Scan for the cell matching the given text and deliver its (x, y) coordinate at center. 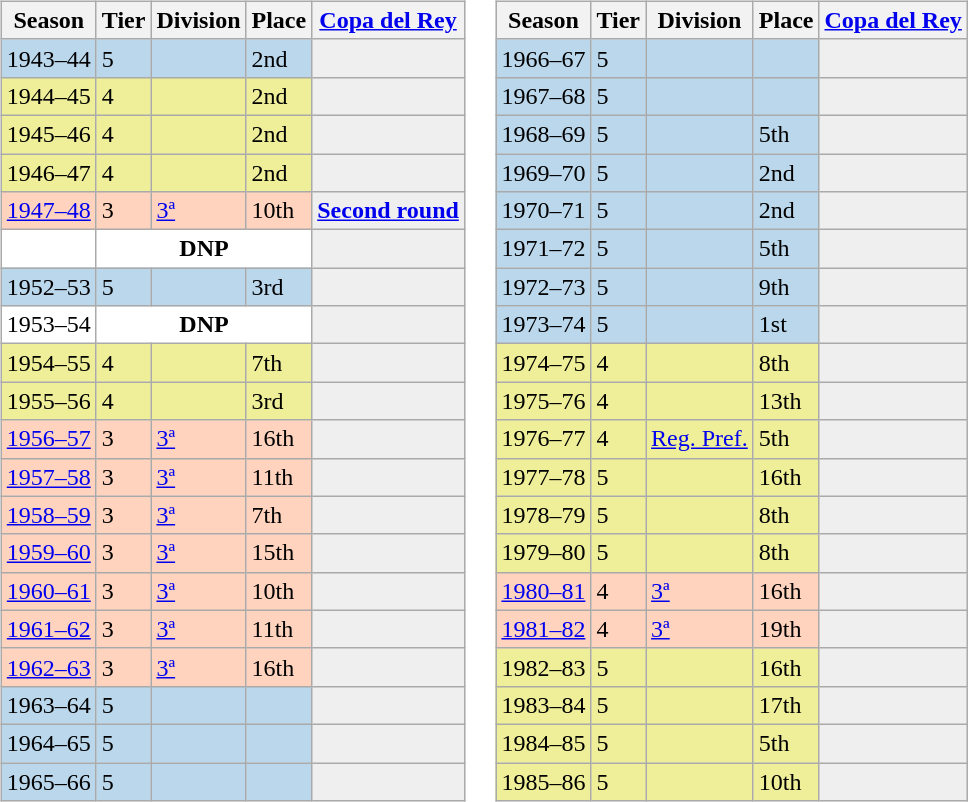
1954–55 (48, 363)
1977–78 (544, 477)
1983–84 (544, 705)
1967–68 (544, 96)
1944–45 (48, 96)
1984–85 (544, 743)
19th (786, 629)
Reg. Pref. (700, 439)
1978–79 (544, 515)
1st (786, 325)
Second round (388, 211)
1947–48 (48, 211)
1969–70 (544, 173)
17th (786, 705)
1943–44 (48, 58)
1966–67 (544, 58)
1981–82 (544, 629)
1953–54 (48, 325)
1959–60 (48, 553)
1971–72 (544, 249)
13th (786, 401)
1974–75 (544, 363)
1970–71 (544, 211)
1968–69 (544, 134)
1963–64 (48, 705)
1957–58 (48, 477)
1964–65 (48, 743)
1980–81 (544, 591)
1958–59 (48, 515)
9th (786, 287)
1973–74 (544, 325)
15th (279, 553)
1960–61 (48, 591)
1961–62 (48, 629)
1976–77 (544, 439)
1972–73 (544, 287)
1985–86 (544, 781)
1965–66 (48, 781)
1982–83 (544, 667)
1955–56 (48, 401)
1952–53 (48, 287)
1979–80 (544, 553)
1945–46 (48, 134)
1962–63 (48, 667)
1946–47 (48, 173)
1956–57 (48, 439)
1975–76 (544, 401)
